Determine the (x, y) coordinate at the center of the cell enclosing the given text.  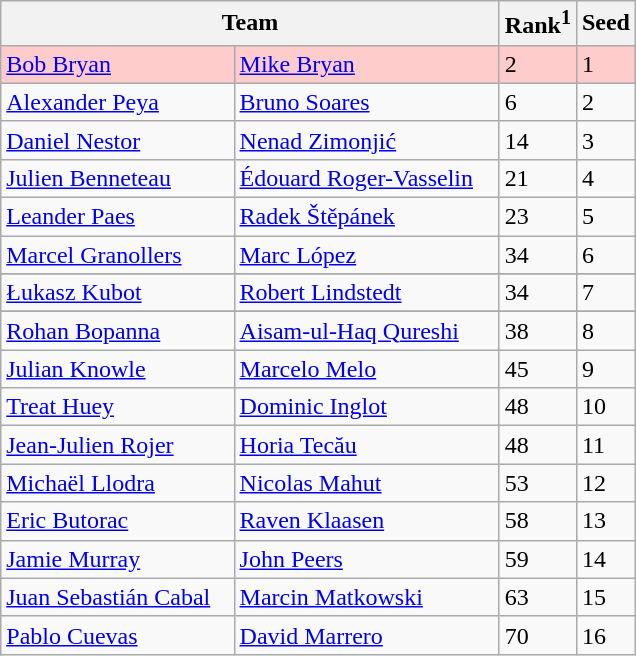
Pablo Cuevas (118, 635)
5 (606, 217)
4 (606, 178)
Juan Sebastián Cabal (118, 597)
Michaël Llodra (118, 483)
63 (538, 597)
12 (606, 483)
45 (538, 369)
1 (606, 64)
Rohan Bopanna (118, 331)
Marcelo Melo (366, 369)
21 (538, 178)
Bob Bryan (118, 64)
58 (538, 521)
Mike Bryan (366, 64)
Dominic Inglot (366, 407)
Rank1 (538, 24)
Leander Paes (118, 217)
Julien Benneteau (118, 178)
Marcin Matkowski (366, 597)
13 (606, 521)
Robert Lindstedt (366, 293)
15 (606, 597)
Aisam-ul-Haq Qureshi (366, 331)
11 (606, 445)
Jean-Julien Rojer (118, 445)
10 (606, 407)
Julian Knowle (118, 369)
16 (606, 635)
Daniel Nestor (118, 140)
Nenad Zimonjić (366, 140)
7 (606, 293)
Marcel Granollers (118, 255)
Alexander Peya (118, 102)
Édouard Roger-Vasselin (366, 178)
Bruno Soares (366, 102)
70 (538, 635)
Horia Tecău (366, 445)
John Peers (366, 559)
Radek Štěpánek (366, 217)
59 (538, 559)
Team (250, 24)
9 (606, 369)
Nicolas Mahut (366, 483)
Eric Butorac (118, 521)
8 (606, 331)
3 (606, 140)
53 (538, 483)
Raven Klaasen (366, 521)
Marc López (366, 255)
Jamie Murray (118, 559)
David Marrero (366, 635)
23 (538, 217)
Łukasz Kubot (118, 293)
Treat Huey (118, 407)
38 (538, 331)
Seed (606, 24)
